For the text-containing cell, return its midpoint in (x, y) coordinate format. 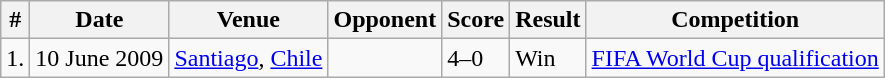
Result (548, 20)
Score (476, 20)
4–0 (476, 58)
Win (548, 58)
Date (100, 20)
# (16, 20)
Venue (248, 20)
FIFA World Cup qualification (735, 58)
10 June 2009 (100, 58)
Competition (735, 20)
Opponent (385, 20)
1. (16, 58)
Santiago, Chile (248, 58)
